Return [X, Y] of the center of cell containing provided text 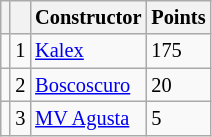
20 [178, 85]
MV Agusta [88, 118]
Boscoscuro [88, 85]
1 [20, 51]
Constructor [88, 17]
175 [178, 51]
5 [178, 118]
Points [178, 17]
3 [20, 118]
2 [20, 85]
Kalex [88, 51]
